Search for the cell housing the specified text and yield its [X, Y] center coordinate. 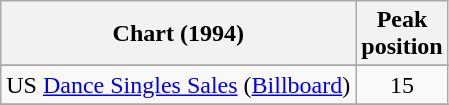
Chart (1994) [178, 34]
US Dance Singles Sales (Billboard) [178, 85]
15 [402, 85]
Peakposition [402, 34]
